Search for the cell housing the specified text and yield its [x, y] center coordinate. 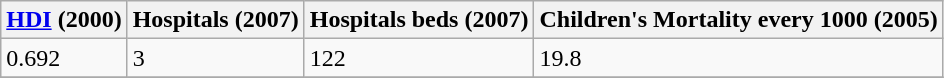
19.8 [738, 58]
Children's Mortality every 1000 (2005) [738, 20]
Hospitals beds (2007) [419, 20]
Hospitals (2007) [216, 20]
0.692 [64, 58]
HDI (2000) [64, 20]
3 [216, 58]
122 [419, 58]
